Detect which cell encompasses the target text, then output its [x, y] center coordinate. 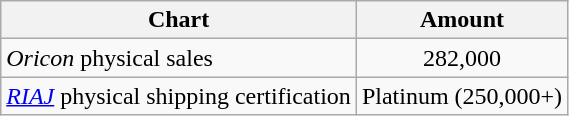
Chart [179, 20]
Platinum (250,000+) [462, 96]
RIAJ physical shipping certification [179, 96]
Oricon physical sales [179, 58]
282,000 [462, 58]
Amount [462, 20]
